Determine the [x, y] coordinate at the center of the cell enclosing the given text.  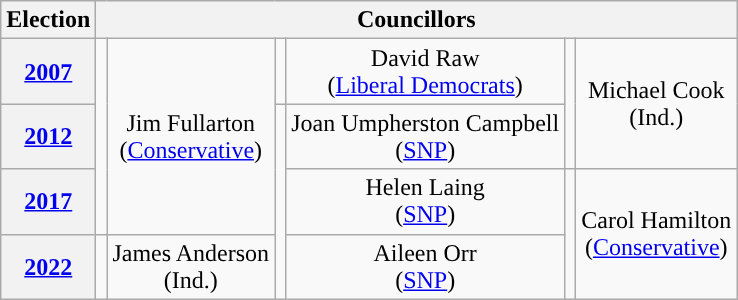
Aileen Orr(SNP) [426, 266]
2017 [48, 202]
Michael Cook(Ind.) [656, 104]
2012 [48, 136]
2022 [48, 266]
2007 [48, 72]
James Anderson(Ind.) [191, 266]
Helen Laing(SNP) [426, 202]
Jim Fullarton(Conservative) [191, 136]
Joan Umpherston Campbell(SNP) [426, 136]
Election [48, 20]
Carol Hamilton(Conservative) [656, 234]
Councillors [416, 20]
David Raw(Liberal Democrats) [426, 72]
